Return the [x, y] coordinate for the center point of the cell that contains the specified text.  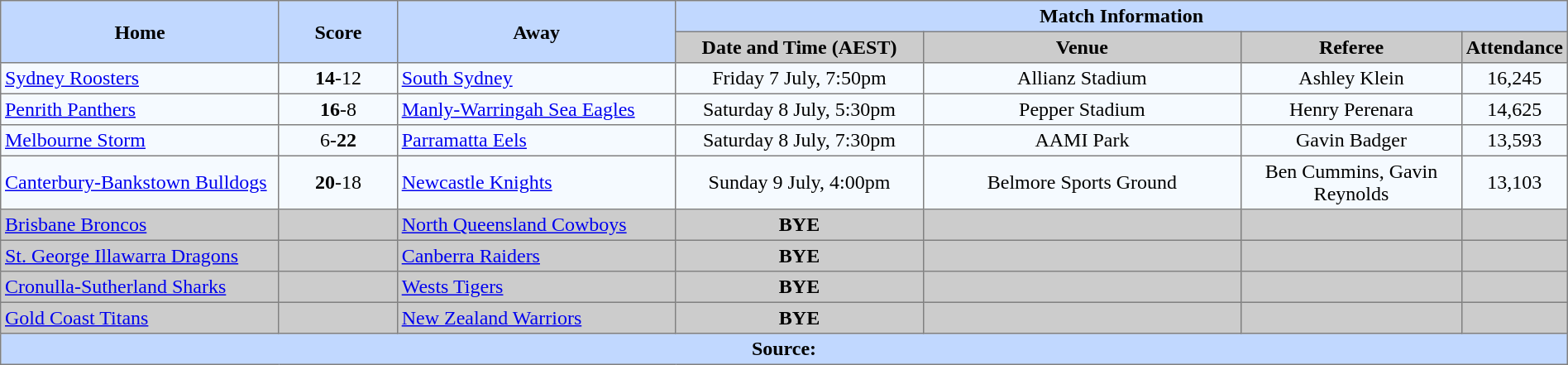
St. George Illawarra Dragons [141, 256]
Penrith Panthers [141, 109]
Melbourne Storm [141, 141]
Canberra Raiders [536, 256]
Source: [784, 349]
13,593 [1514, 141]
14-12 [337, 79]
Brisbane Broncos [141, 225]
Sydney Roosters [141, 79]
Saturday 8 July, 5:30pm [799, 109]
16,245 [1514, 79]
Saturday 8 July, 7:30pm [799, 141]
New Zealand Warriors [536, 318]
Henry Perenara [1351, 109]
Venue [1082, 47]
13,103 [1514, 182]
20-18 [337, 182]
Pepper Stadium [1082, 109]
Newcastle Knights [536, 182]
Friday 7 July, 7:50pm [799, 79]
Attendance [1514, 47]
6-22 [337, 141]
16-8 [337, 109]
Referee [1351, 47]
Wests Tigers [536, 287]
Belmore Sports Ground [1082, 182]
Canterbury-Bankstown Bulldogs [141, 182]
Date and Time (AEST) [799, 47]
Ben Cummins, Gavin Reynolds [1351, 182]
14,625 [1514, 109]
Match Information [1121, 17]
South Sydney [536, 79]
Gavin Badger [1351, 141]
Ashley Klein [1351, 79]
Manly-Warringah Sea Eagles [536, 109]
Gold Coast Titans [141, 318]
North Queensland Cowboys [536, 225]
Allianz Stadium [1082, 79]
Away [536, 31]
Score [337, 31]
AAMI Park [1082, 141]
Cronulla-Sutherland Sharks [141, 287]
Home [141, 31]
Sunday 9 July, 4:00pm [799, 182]
Parramatta Eels [536, 141]
